Identify which cell holds the provided text, then report its (x, y) central coordinate. 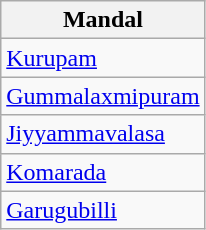
Mandal (103, 20)
Garugubilli (103, 210)
Komarada (103, 172)
Jiyyammavalasa (103, 134)
Gummalaxmipuram (103, 96)
Kurupam (103, 58)
